Detect which cell encompasses the target text, then output its (x, y) center coordinate. 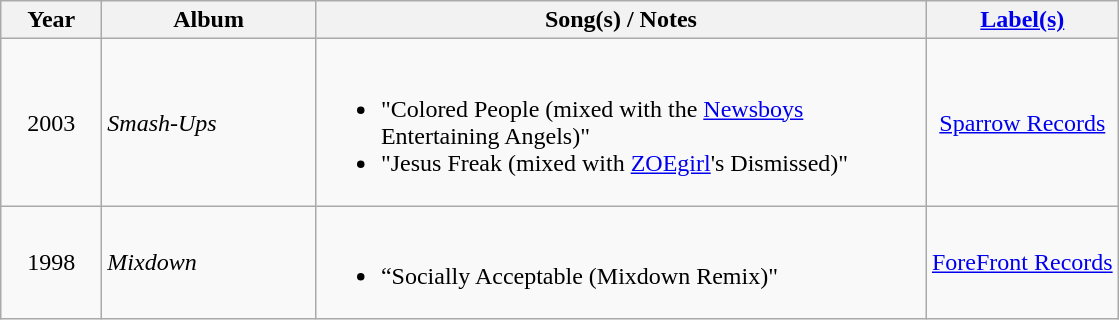
Label(s) (1022, 20)
ForeFront Records (1022, 262)
Album (209, 20)
Year (52, 20)
Smash-Ups (209, 122)
Song(s) / Notes (620, 20)
2003 (52, 122)
1998 (52, 262)
Mixdown (209, 262)
“Socially Acceptable (Mixdown Remix)" (620, 262)
Sparrow Records (1022, 122)
"Colored People (mixed with the Newsboys Entertaining Angels)""Jesus Freak (mixed with ZOEgirl's Dismissed)" (620, 122)
